Extract the (x, y) coordinate from the center of the cell holding the provided text.  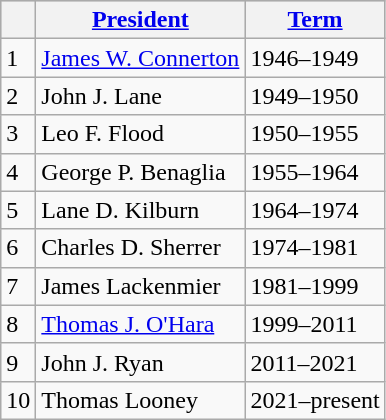
Thomas Looney (140, 400)
7 (18, 286)
10 (18, 400)
6 (18, 248)
4 (18, 172)
Lane D. Kilburn (140, 210)
1981–1999 (315, 286)
1999–2011 (315, 324)
9 (18, 362)
Charles D. Sherrer (140, 248)
James Lackenmier (140, 286)
1 (18, 58)
1950–1955 (315, 134)
John J. Lane (140, 96)
George P. Benaglia (140, 172)
2 (18, 96)
1955–1964 (315, 172)
1949–1950 (315, 96)
2011–2021 (315, 362)
Term (315, 20)
1946–1949 (315, 58)
1964–1974 (315, 210)
3 (18, 134)
John J. Ryan (140, 362)
President (140, 20)
8 (18, 324)
5 (18, 210)
Thomas J. O'Hara (140, 324)
James W. Connerton (140, 58)
Leo F. Flood (140, 134)
1974–1981 (315, 248)
2021–present (315, 400)
